Pinpoint the cell where the given text exists, returning its (x, y) midpoint coordinate. 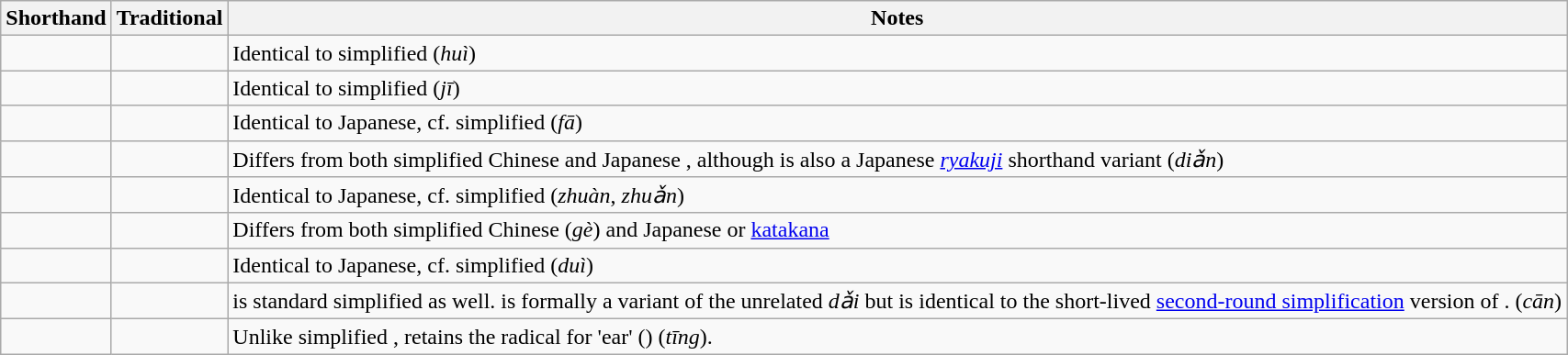
Shorthand (56, 18)
Identical to simplified (huì) (897, 53)
Identical to Japanese, cf. simplified (zhuàn, zhuǎn) (897, 195)
Unlike simplified , retains the radical for 'ear' () (tīng). (897, 337)
Traditional (169, 18)
Identical to simplified (jī) (897, 88)
Differs from both simplified Chinese (gè) and Japanese or katakana (897, 230)
Identical to Japanese, cf. simplified (duì) (897, 265)
Identical to Japanese, cf. simplified (fā) (897, 123)
Differs from both simplified Chinese and Japanese , although is also a Japanese ryakuji shorthand variant (diǎn) (897, 159)
Notes (897, 18)
